Return the [X, Y] coordinate for the center point of the cell that contains the specified text.  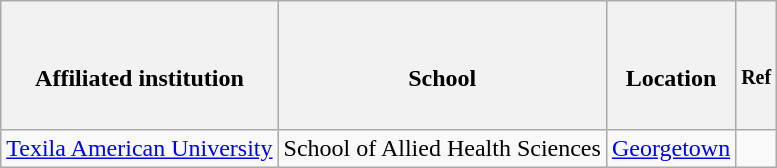
School of Allied Health Sciences [442, 149]
Georgetown [670, 149]
Ref [756, 66]
Texila American University [140, 149]
Affiliated institution [140, 66]
Location [670, 66]
School [442, 66]
